Return (X, Y) of the center of cell containing provided text 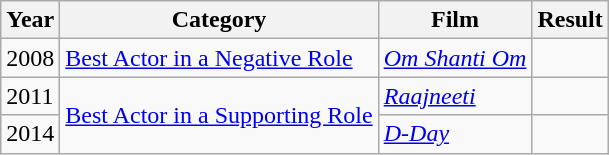
Film (455, 20)
Best Actor in a Negative Role (219, 58)
2014 (30, 134)
2011 (30, 96)
Result (570, 20)
Category (219, 20)
Year (30, 20)
Raajneeti (455, 96)
Om Shanti Om (455, 58)
2008 (30, 58)
D-Day (455, 134)
Best Actor in a Supporting Role (219, 115)
